From the cell containing the given text, extract its center point as [X, Y] coordinate. 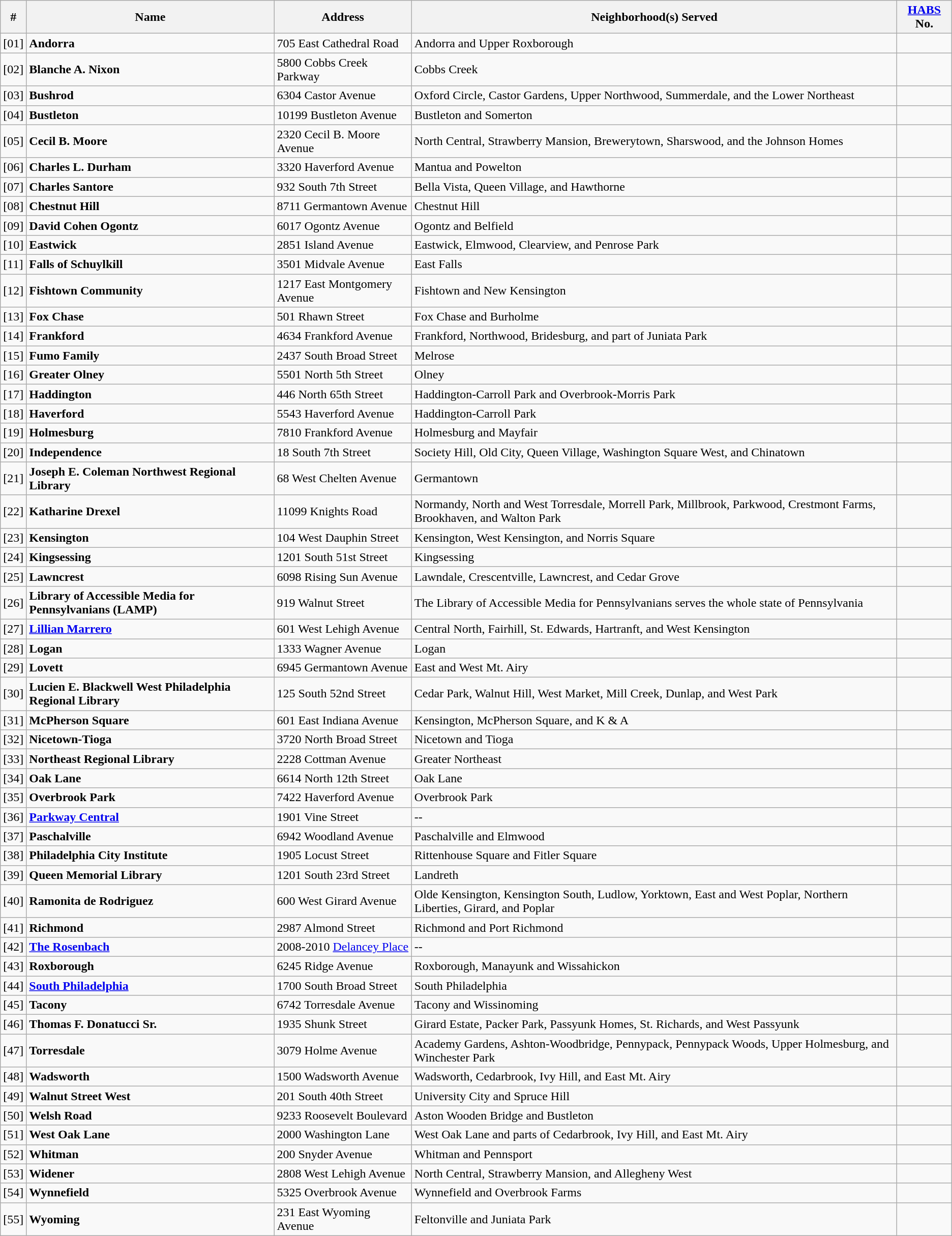
[36] [13, 817]
[17] [13, 394]
[19] [13, 433]
2320 Cecil B. Moore Avenue [343, 141]
8711 Germantown Avenue [343, 206]
Eastwick, Elmwood, Clearview, and Penrose Park [654, 245]
Fox Chase and Burholme [654, 317]
1500 Wadsworth Avenue [343, 1077]
[30] [13, 694]
Richmond and Port Richmond [654, 927]
Charles Santore [151, 187]
[47] [13, 1051]
231 East Wyoming Avenue [343, 1219]
[15] [13, 356]
[09] [13, 225]
Frankford, Northwood, Bridesburg, and part of Juniata Park [654, 336]
Eastwick [151, 245]
Katharine Drexel [151, 512]
Kensington, West Kensington, and Norris Square [654, 538]
East Falls [654, 264]
7422 Haverford Avenue [343, 798]
[41] [13, 927]
Lucien E. Blackwell West Philadelphia Regional Library [151, 694]
Feltonville and Juniata Park [654, 1219]
1201 South 23rd Street [343, 875]
Rittenhouse Square and Fitler Square [654, 856]
The Rosenbach [151, 947]
Joseph E. Coleman Northwest Regional Library [151, 478]
[29] [13, 668]
West Oak Lane and parts of Cedarbrook, Ivy Hill, and East Mt. Airy [654, 1135]
East and West Mt. Airy [654, 668]
104 West Dauphin Street [343, 538]
North Central, Strawberry Mansion, Brewerytown, Sharswood, and the Johnson Homes [654, 141]
201 South 40th Street [343, 1096]
Fishtown and New Kensington [654, 290]
[33] [13, 759]
5800 Cobbs Creek Parkway [343, 69]
Haddington [151, 394]
11099 Knights Road [343, 512]
Wynnefield and Overbrook Farms [654, 1193]
9233 Roosevelt Boulevard [343, 1115]
2851 Island Avenue [343, 245]
[51] [13, 1135]
Mantua and Powelton [654, 167]
[11] [13, 264]
Bushrod [151, 96]
Kensington, McPherson Square, and K & A [654, 720]
6614 North 12th Street [343, 778]
Kensington [151, 538]
[28] [13, 649]
Olde Kensington, Kensington South, Ludlow, Yorktown, East and West Poplar, Northern Liberties, Girard, and Poplar [654, 901]
Wyoming [151, 1219]
601 East Indiana Avenue [343, 720]
[23] [13, 538]
200 Snyder Avenue [343, 1154]
2808 West Lehigh Avenue [343, 1173]
Cecil B. Moore [151, 141]
[06] [13, 167]
[46] [13, 1024]
3320 Haverford Avenue [343, 167]
[45] [13, 1005]
[21] [13, 478]
Germantown [654, 478]
Normandy, North and West Torresdale, Morrell Park, Millbrook, Parkwood, Crestmont Farms, Brookhaven, and Walton Park [654, 512]
[20] [13, 452]
Roxborough [151, 966]
Andorra and Upper Roxborough [654, 43]
Lawncrest [151, 576]
North Central, Strawberry Mansion, and Allegheny West [654, 1173]
Address [343, 17]
HABS No. [925, 17]
6942 Woodland Avenue [343, 836]
Melrose [654, 356]
932 South 7th Street [343, 187]
6245 Ridge Avenue [343, 966]
[01] [13, 43]
Greater Northeast [654, 759]
2437 South Broad Street [343, 356]
[40] [13, 901]
[42] [13, 947]
[07] [13, 187]
[34] [13, 778]
Paschalville [151, 836]
2228 Cottman Avenue [343, 759]
1901 Vine Street [343, 817]
Queen Memorial Library [151, 875]
1905 Locust Street [343, 856]
[16] [13, 375]
1700 South Broad Street [343, 985]
[24] [13, 557]
Fox Chase [151, 317]
Society Hill, Old City, Queen Village, Washington Square West, and Chinatown [654, 452]
10199 Bustleton Avenue [343, 115]
2000 Washington Lane [343, 1135]
1333 Wagner Avenue [343, 649]
601 West Lehigh Avenue [343, 629]
600 West Girard Avenue [343, 901]
6098 Rising Sun Avenue [343, 576]
Widener [151, 1173]
Olney [654, 375]
Nicetown-Tioga [151, 740]
Lawndale, Crescentville, Lawncrest, and Cedar Grove [654, 576]
Fumo Family [151, 356]
6742 Torresdale Avenue [343, 1005]
7810 Frankford Avenue [343, 433]
Walnut Street West [151, 1096]
Bustleton and Somerton [654, 115]
Cobbs Creek [654, 69]
Ogontz and Belfield [654, 225]
Landreth [654, 875]
[26] [13, 602]
6945 Germantown Avenue [343, 668]
125 South 52nd Street [343, 694]
Greater Olney [151, 375]
Ramonita de Rodriguez [151, 901]
Thomas F. Donatucci Sr. [151, 1024]
4634 Frankford Avenue [343, 336]
[25] [13, 576]
[32] [13, 740]
919 Walnut Street [343, 602]
Haverford [151, 414]
501 Rhawn Street [343, 317]
6304 Castor Avenue [343, 96]
[12] [13, 290]
1935 Shunk Street [343, 1024]
Holmesburg [151, 433]
[49] [13, 1096]
1217 East Montgomery Avenue [343, 290]
Neighborhood(s) Served [654, 17]
[22] [13, 512]
[02] [13, 69]
Haddington-Carroll Park and Overbrook-Morris Park [654, 394]
Paschalville and Elmwood [654, 836]
Central North, Fairhill, St. Edwards, Hartranft, and West Kensington [654, 629]
18 South 7th Street [343, 452]
Girard Estate, Packer Park, Passyunk Homes, St. Richards, and West Passyunk [654, 1024]
[53] [13, 1173]
The Library of Accessible Media for Pennsylvanians serves the whole state of Pennsylvania [654, 602]
[37] [13, 836]
[48] [13, 1077]
446 North 65th Street [343, 394]
David Cohen Ogontz [151, 225]
[05] [13, 141]
3720 North Broad Street [343, 740]
68 West Chelten Avenue [343, 478]
Aston Wooden Bridge and Bustleton [654, 1115]
Bella Vista, Queen Village, and Hawthorne [654, 187]
Richmond [151, 927]
Frankford [151, 336]
[27] [13, 629]
Library of Accessible Media for Pennsylvanians (LAMP) [151, 602]
McPherson Square [151, 720]
[04] [13, 115]
[52] [13, 1154]
Falls of Schuylkill [151, 264]
[35] [13, 798]
[55] [13, 1219]
Tacony [151, 1005]
Wadsworth, Cedarbrook, Ivy Hill, and East Mt. Airy [654, 1077]
[54] [13, 1193]
5543 Haverford Avenue [343, 414]
Welsh Road [151, 1115]
Wadsworth [151, 1077]
3079 Holme Avenue [343, 1051]
Philadelphia City Institute [151, 856]
Nicetown and Tioga [654, 740]
3501 Midvale Avenue [343, 264]
Cedar Park, Walnut Hill, West Market, Mill Creek, Dunlap, and West Park [654, 694]
University City and Spruce Hill [654, 1096]
[08] [13, 206]
5501 North 5th Street [343, 375]
Independence [151, 452]
Roxborough, Manayunk and Wissahickon [654, 966]
Whitman and Pennsport [654, 1154]
Blanche A. Nixon [151, 69]
Haddington-Carroll Park [654, 414]
[10] [13, 245]
[13] [13, 317]
[38] [13, 856]
[18] [13, 414]
[43] [13, 966]
[50] [13, 1115]
Bustleton [151, 115]
Northeast Regional Library [151, 759]
Charles L. Durham [151, 167]
Andorra [151, 43]
2008-2010 Delancey Place [343, 947]
Fishtown Community [151, 290]
Name [151, 17]
705 East Cathedral Road [343, 43]
West Oak Lane [151, 1135]
[44] [13, 985]
Holmesburg and Mayfair [654, 433]
Whitman [151, 1154]
Parkway Central [151, 817]
Lovett [151, 668]
1201 South 51st Street [343, 557]
Lillian Marrero [151, 629]
Oxford Circle, Castor Gardens, Upper Northwood, Summerdale, and the Lower Northeast [654, 96]
Tacony and Wissinoming [654, 1005]
6017 Ogontz Avenue [343, 225]
[39] [13, 875]
[31] [13, 720]
Wynnefield [151, 1193]
[03] [13, 96]
[14] [13, 336]
2987 Almond Street [343, 927]
# [13, 17]
Torresdale [151, 1051]
5325 Overbrook Avenue [343, 1193]
Academy Gardens, Ashton-Woodbridge, Pennypack, Pennypack Woods, Upper Holmesburg, and Winchester Park [654, 1051]
